Locate the cell with the specified text and output its (x, y) center coordinate. 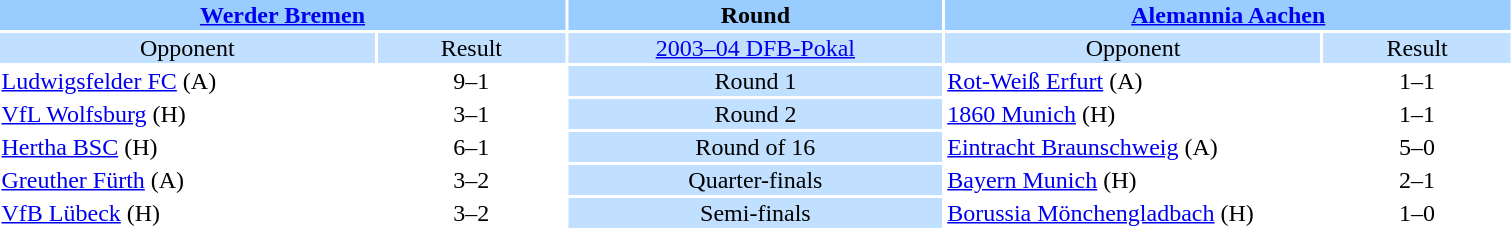
1860 Munich (H) (1134, 114)
5–0 (1416, 147)
VfB Lübeck (H) (188, 213)
2–1 (1416, 180)
Round 1 (756, 81)
6–1 (472, 147)
Rot-Weiß Erfurt (A) (1134, 81)
Hertha BSC (H) (188, 147)
Round (756, 15)
9–1 (472, 81)
Bayern Munich (H) (1134, 180)
2003–04 DFB-Pokal (756, 48)
Quarter-finals (756, 180)
3–1 (472, 114)
Greuther Fürth (A) (188, 180)
Borussia Mönchengladbach (H) (1134, 213)
1–0 (1416, 213)
Round 2 (756, 114)
Werder Bremen (282, 15)
Round of 16 (756, 147)
Alemannia Aachen (1228, 15)
Eintracht Braunschweig (A) (1134, 147)
VfL Wolfsburg (H) (188, 114)
Ludwigsfelder FC (A) (188, 81)
Semi-finals (756, 213)
